From the cell containing the given text, extract its center point as (X, Y) coordinate. 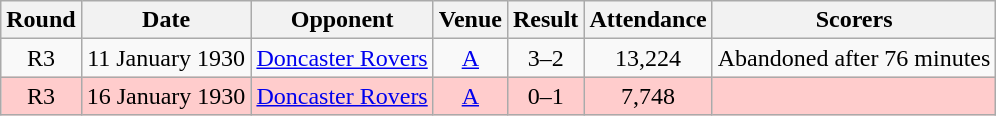
Round (41, 20)
Result (545, 20)
7,748 (648, 96)
Opponent (342, 20)
Scorers (854, 20)
13,224 (648, 58)
Attendance (648, 20)
3–2 (545, 58)
Date (166, 20)
0–1 (545, 96)
11 January 1930 (166, 58)
16 January 1930 (166, 96)
Abandoned after 76 minutes (854, 58)
Venue (470, 20)
